Output the [x, y] coordinate of the center of the cell containing the given text.  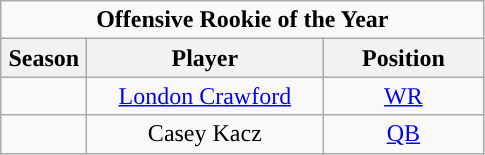
London Crawford [205, 96]
QB [404, 134]
Season [44, 58]
Player [205, 58]
Offensive Rookie of the Year [242, 20]
WR [404, 96]
Position [404, 58]
Casey Kacz [205, 134]
